Extract the (x, y) coordinate from the center of the cell holding the provided text.  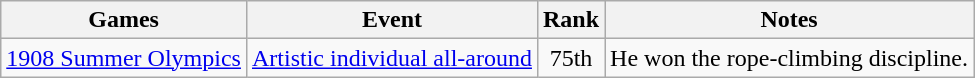
75th (570, 58)
Notes (790, 20)
He won the rope-climbing discipline. (790, 58)
Event (392, 20)
Rank (570, 20)
Artistic individual all-around (392, 58)
Games (124, 20)
1908 Summer Olympics (124, 58)
